Locate the cell with the specified text and output its [x, y] center coordinate. 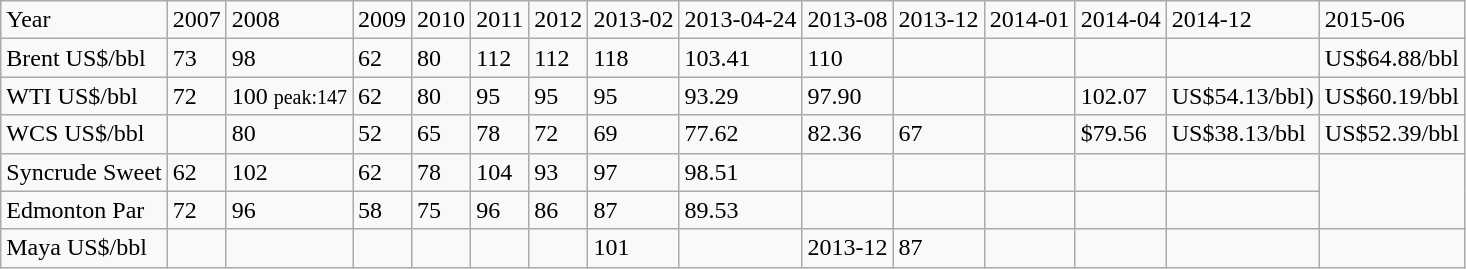
$79.56 [1120, 134]
77.62 [740, 134]
2014-04 [1120, 20]
98.51 [740, 172]
73 [196, 58]
67 [938, 134]
93 [558, 172]
86 [558, 210]
102.07 [1120, 96]
2015-06 [1392, 20]
WTI US$/bbl [84, 96]
103.41 [740, 58]
WCS US$/bbl [84, 134]
2013-04-24 [740, 20]
82.36 [848, 134]
2008 [289, 20]
100 peak:147 [289, 96]
97 [634, 172]
2009 [382, 20]
2007 [196, 20]
75 [442, 210]
2013-08 [848, 20]
97.90 [848, 96]
Year [84, 20]
65 [442, 134]
2012 [558, 20]
104 [500, 172]
US$64.88/bbl [1392, 58]
69 [634, 134]
2014-12 [1242, 20]
118 [634, 58]
Syncrude Sweet [84, 172]
Edmonton Par [84, 210]
2010 [442, 20]
2013-02 [634, 20]
US$38.13/bbl [1242, 134]
2011 [500, 20]
Brent US$/bbl [84, 58]
52 [382, 134]
US$52.39/bbl [1392, 134]
58 [382, 210]
Maya US$/bbl [84, 248]
US$54.13/bbl) [1242, 96]
101 [634, 248]
2014-01 [1030, 20]
102 [289, 172]
98 [289, 58]
93.29 [740, 96]
89.53 [740, 210]
110 [848, 58]
US$60.19/bbl [1392, 96]
